Locate the cell with the specified text and output its (X, Y) center coordinate. 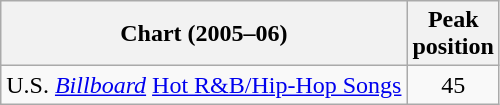
U.S. Billboard Hot R&B/Hip-Hop Songs (204, 85)
Chart (2005–06) (204, 34)
Peakposition (453, 34)
45 (453, 85)
